Return [x, y] of the center of cell containing provided text 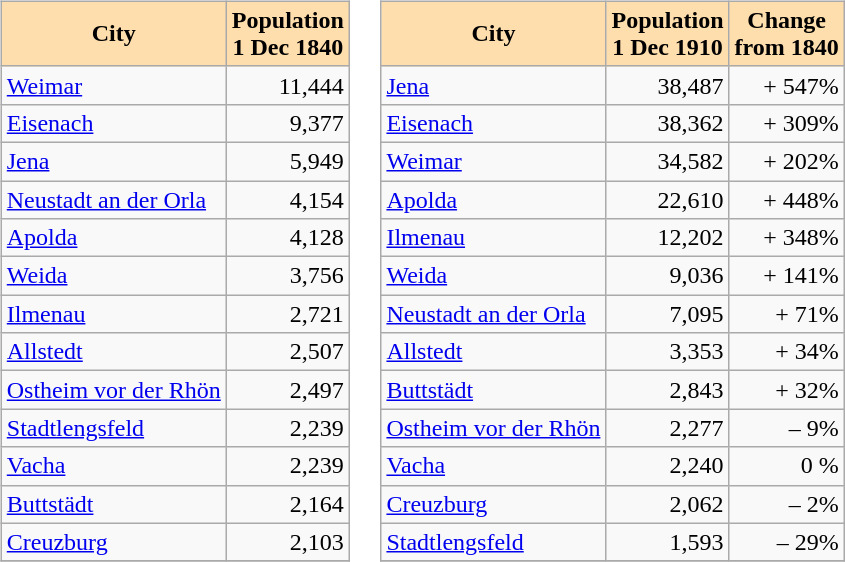
– 9% [786, 428]
1,593 [668, 542]
2,062 [668, 504]
22,610 [668, 199]
+ 32% [786, 390]
Changefrom 1840 [786, 34]
+ 348% [786, 238]
34,582 [668, 161]
– 29% [786, 542]
2,497 [288, 390]
+ 547% [786, 85]
Population1 Dec 1910 [668, 34]
2,103 [288, 542]
4,128 [288, 238]
+ 71% [786, 314]
+ 34% [786, 352]
Population1 Dec 1840 [288, 34]
2,721 [288, 314]
11,444 [288, 85]
5,949 [288, 161]
+ 309% [786, 123]
2,240 [668, 466]
3,756 [288, 276]
9,036 [668, 276]
2,843 [668, 390]
2,507 [288, 352]
3,353 [668, 352]
4,154 [288, 199]
+ 448% [786, 199]
– 2% [786, 504]
+ 141% [786, 276]
0 % [786, 466]
38,362 [668, 123]
2,164 [288, 504]
2,277 [668, 428]
+ 202% [786, 161]
12,202 [668, 238]
9,377 [288, 123]
7,095 [668, 314]
38,487 [668, 85]
